Locate the cell with the specified text and output its (x, y) center coordinate. 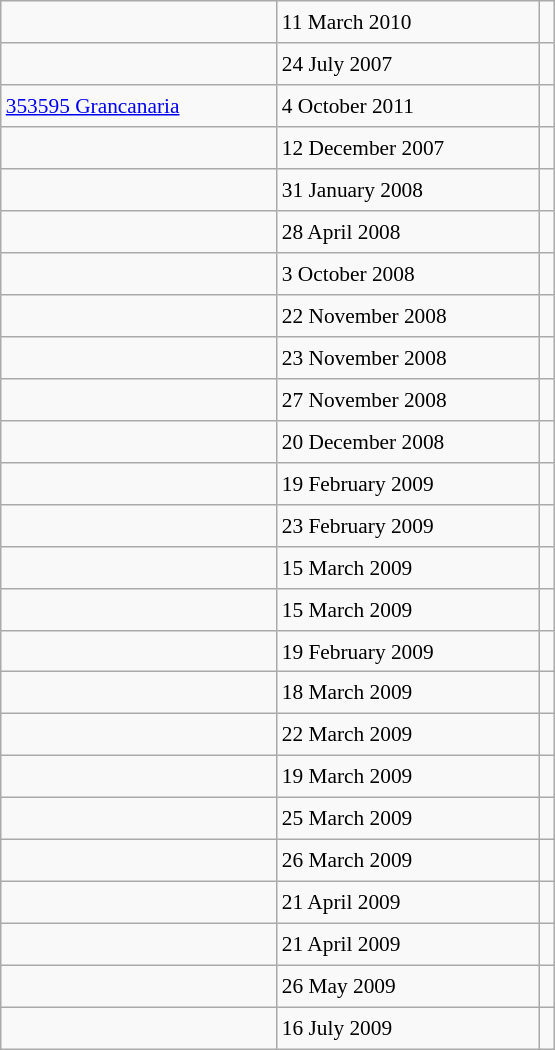
26 May 2009 (408, 986)
27 November 2008 (408, 399)
19 March 2009 (408, 777)
12 December 2007 (408, 148)
11 March 2010 (408, 22)
18 March 2009 (408, 693)
23 November 2008 (408, 358)
20 December 2008 (408, 441)
28 April 2008 (408, 232)
26 March 2009 (408, 861)
22 March 2009 (408, 735)
22 November 2008 (408, 316)
23 February 2009 (408, 525)
4 October 2011 (408, 106)
16 July 2009 (408, 1028)
24 July 2007 (408, 64)
3 October 2008 (408, 274)
25 March 2009 (408, 819)
31 January 2008 (408, 190)
353595 Grancanaria (139, 106)
